Scan for the cell matching the given text and deliver its (X, Y) coordinate at center. 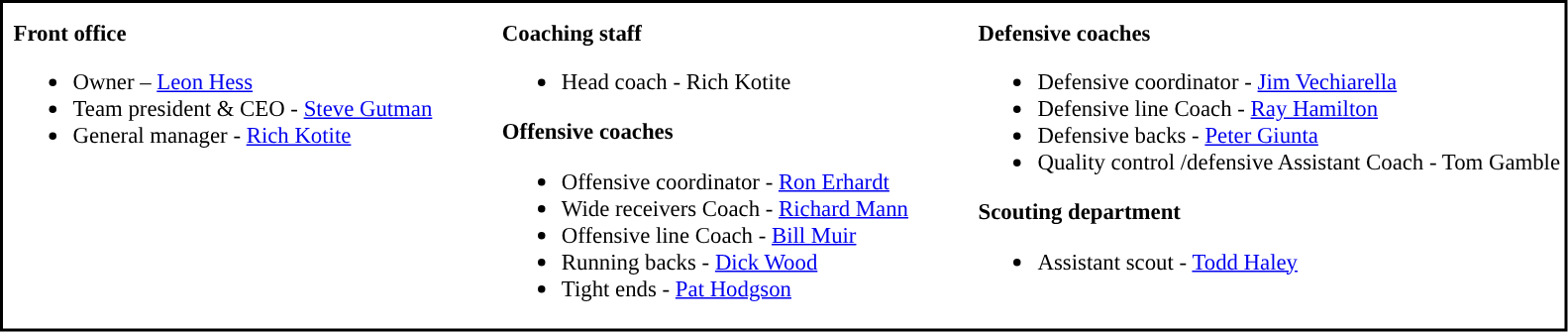
Front officeOwner – Leon HessTeam president & CEO - Steve GutmanGeneral manager - Rich Kotite (223, 171)
